Find where the given text appears and provide that cell's center as [X, Y] coordinate. 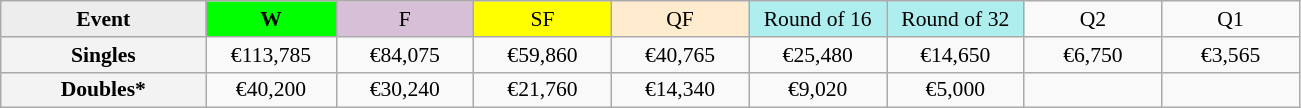
€5,000 [955, 90]
Round of 32 [955, 19]
Round of 16 [818, 19]
Doubles* [104, 90]
€40,765 [680, 55]
Q2 [1093, 19]
€14,340 [680, 90]
Q1 [1231, 19]
Singles [104, 55]
QF [680, 19]
€40,200 [271, 90]
€6,750 [1093, 55]
€59,860 [543, 55]
F [405, 19]
€25,480 [818, 55]
W [271, 19]
Event [104, 19]
€21,760 [543, 90]
€14,650 [955, 55]
€30,240 [405, 90]
SF [543, 19]
€113,785 [271, 55]
€3,565 [1231, 55]
€9,020 [818, 90]
€84,075 [405, 55]
